Return (x, y) of the center of cell containing provided text 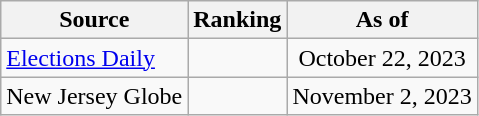
Ranking (238, 20)
October 22, 2023 (382, 58)
Source (94, 20)
Elections Daily (94, 58)
As of (382, 20)
New Jersey Globe (94, 96)
November 2, 2023 (382, 96)
